Capture the cell that displays the provided text and extract its [X, Y] central coordinate. 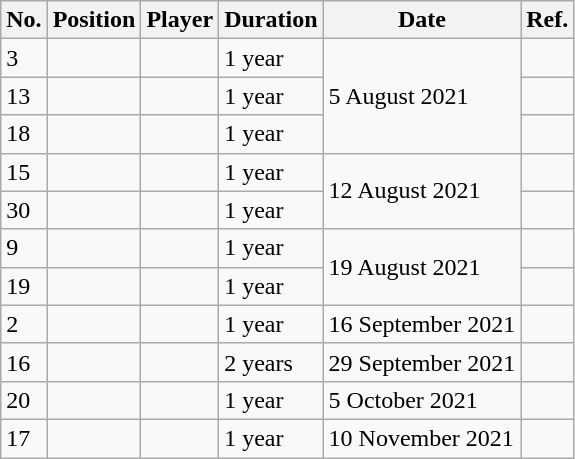
10 November 2021 [422, 438]
5 October 2021 [422, 400]
15 [24, 172]
Date [422, 20]
19 [24, 286]
No. [24, 20]
30 [24, 210]
18 [24, 134]
20 [24, 400]
16 [24, 362]
17 [24, 438]
5 August 2021 [422, 96]
Position [94, 20]
19 August 2021 [422, 267]
Player [180, 20]
Ref. [548, 20]
16 September 2021 [422, 324]
3 [24, 58]
9 [24, 248]
Duration [271, 20]
2 [24, 324]
29 September 2021 [422, 362]
13 [24, 96]
2 years [271, 362]
12 August 2021 [422, 191]
